Return the (X, Y) coordinate for the center point of the cell that contains the specified text.  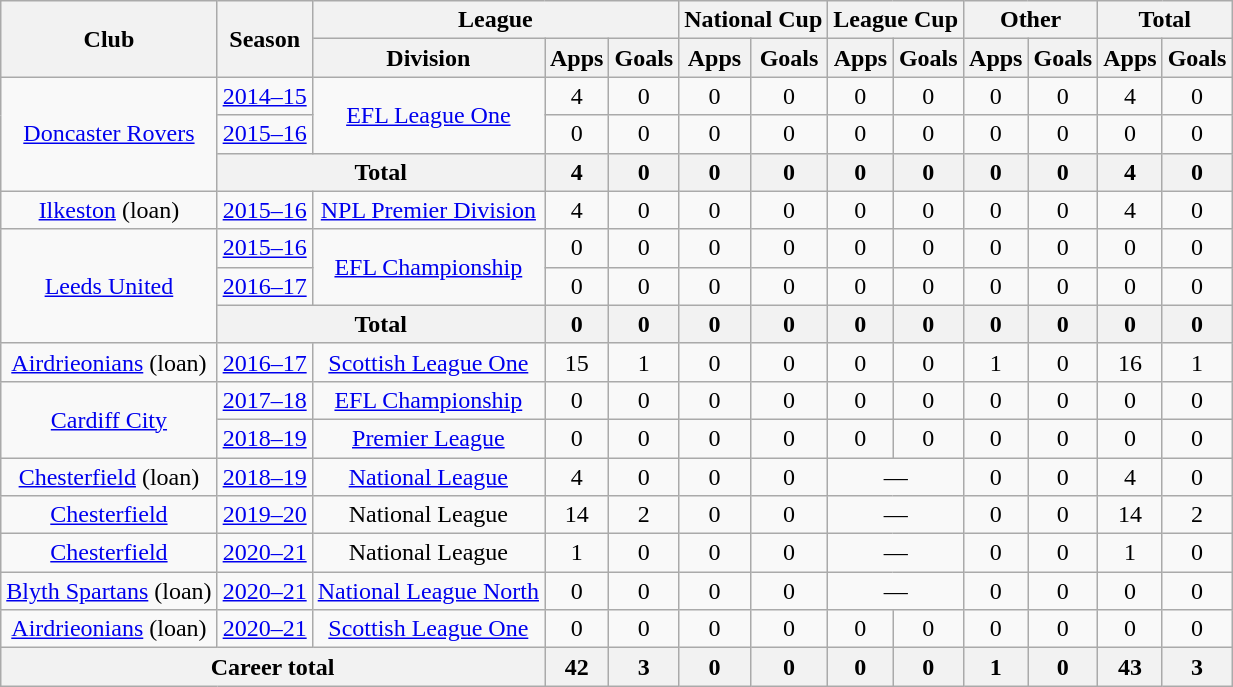
Career total (273, 667)
NPL Premier Division (428, 210)
Other (1031, 20)
Premier League (428, 438)
Chesterfield (loan) (109, 477)
Season (264, 39)
Leeds United (109, 286)
16 (1130, 362)
Division (428, 58)
National Cup (754, 20)
League (495, 20)
National League North (428, 591)
43 (1130, 667)
2019–20 (264, 515)
League Cup (896, 20)
EFL League One (428, 115)
15 (576, 362)
Club (109, 39)
Ilkeston (loan) (109, 210)
2014–15 (264, 96)
Blyth Spartans (loan) (109, 591)
2017–18 (264, 400)
Cardiff City (109, 419)
Doncaster Rovers (109, 134)
42 (576, 667)
